Extract the (x, y) coordinate from the center of the cell holding the provided text.  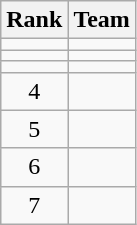
5 (34, 129)
Rank (34, 20)
Team (102, 20)
7 (34, 205)
6 (34, 167)
4 (34, 91)
